Output the (x, y) coordinate of the center of the cell containing the given text.  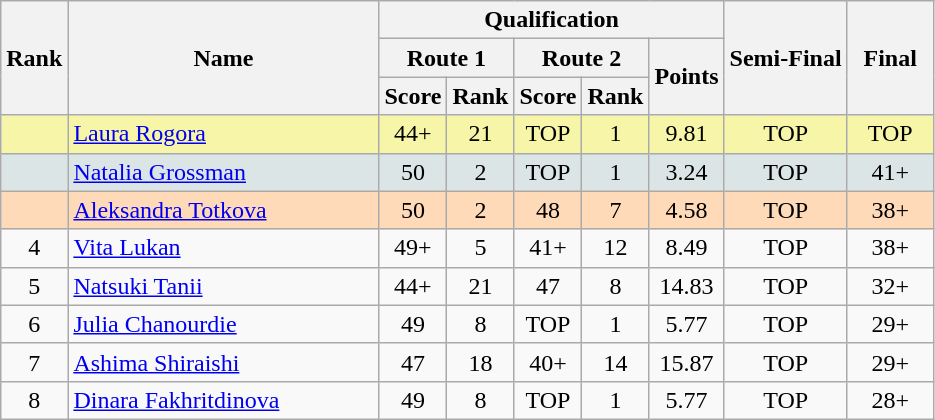
12 (616, 248)
Route 2 (582, 58)
48 (548, 210)
Final (890, 58)
Julia Chanourdie (224, 324)
Name (224, 58)
Dinara Fakhritdinova (224, 400)
49+ (413, 248)
15.87 (686, 362)
Qualification (552, 20)
40+ (548, 362)
28+ (890, 400)
4 (34, 248)
Ashima Shiraishi (224, 362)
Semi-Final (786, 58)
14 (616, 362)
9.81 (686, 134)
Natsuki Tanii (224, 286)
Laura Rogora (224, 134)
Points (686, 77)
Route 1 (446, 58)
3.24 (686, 172)
14.83 (686, 286)
18 (480, 362)
6 (34, 324)
4.58 (686, 210)
Aleksandra Totkova (224, 210)
Natalia Grossman (224, 172)
32+ (890, 286)
8.49 (686, 248)
Vita Lukan (224, 248)
